Scan for the cell matching the given text and deliver its (X, Y) coordinate at center. 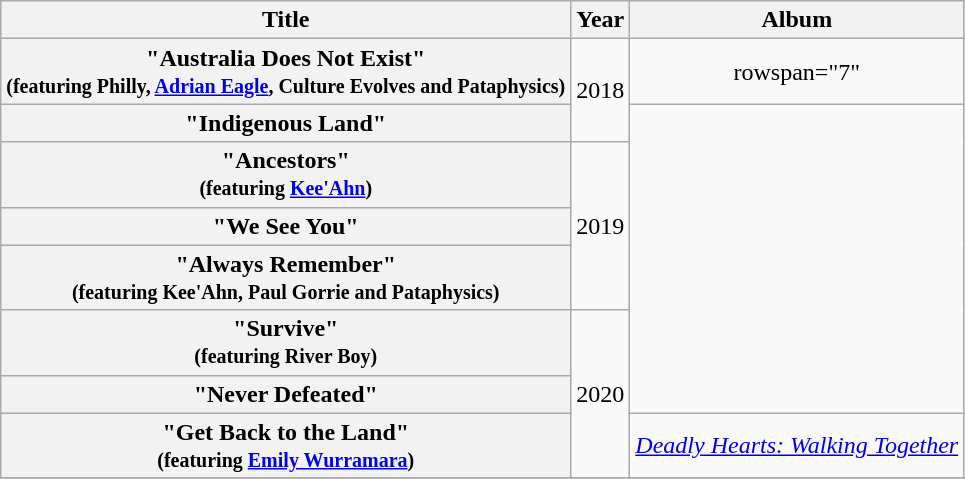
Title (286, 20)
Deadly Hearts: Walking Together (797, 446)
Album (797, 20)
"Australia Does Not Exist"(featuring Philly, Adrian Eagle, Culture Evolves and Pataphysics) (286, 72)
rowspan="7" (797, 72)
"We See You" (286, 226)
"Never Defeated" (286, 394)
2020 (600, 394)
2018 (600, 90)
"Ancestors"(featuring Kee'Ahn) (286, 174)
"Survive"(featuring River Boy) (286, 342)
2019 (600, 226)
"Indigenous Land" (286, 123)
"Always Remember"(featuring Kee'Ahn, Paul Gorrie and Pataphysics) (286, 278)
"Get Back to the Land"(featuring Emily Wurramara) (286, 446)
Year (600, 20)
